Provide the (x, y) coordinate of the cell's center where the given text is located.  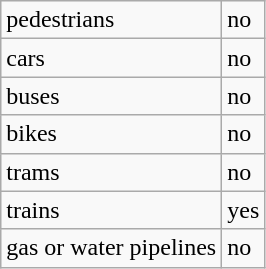
gas or water pipelines (112, 248)
yes (244, 210)
cars (112, 58)
trains (112, 210)
buses (112, 96)
bikes (112, 134)
pedestrians (112, 20)
trams (112, 172)
